Return the [X, Y] coordinate for the center point of the cell that contains the specified text.  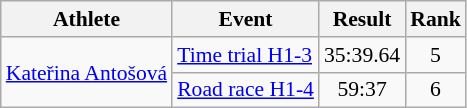
Event [246, 19]
Road race H1-4 [246, 90]
Rank [436, 19]
35:39.64 [362, 55]
6 [436, 90]
59:37 [362, 90]
Result [362, 19]
5 [436, 55]
Athlete [86, 19]
Kateřina Antošová [86, 72]
Time trial H1-3 [246, 55]
